Detect which cell encompasses the target text, then output its [x, y] center coordinate. 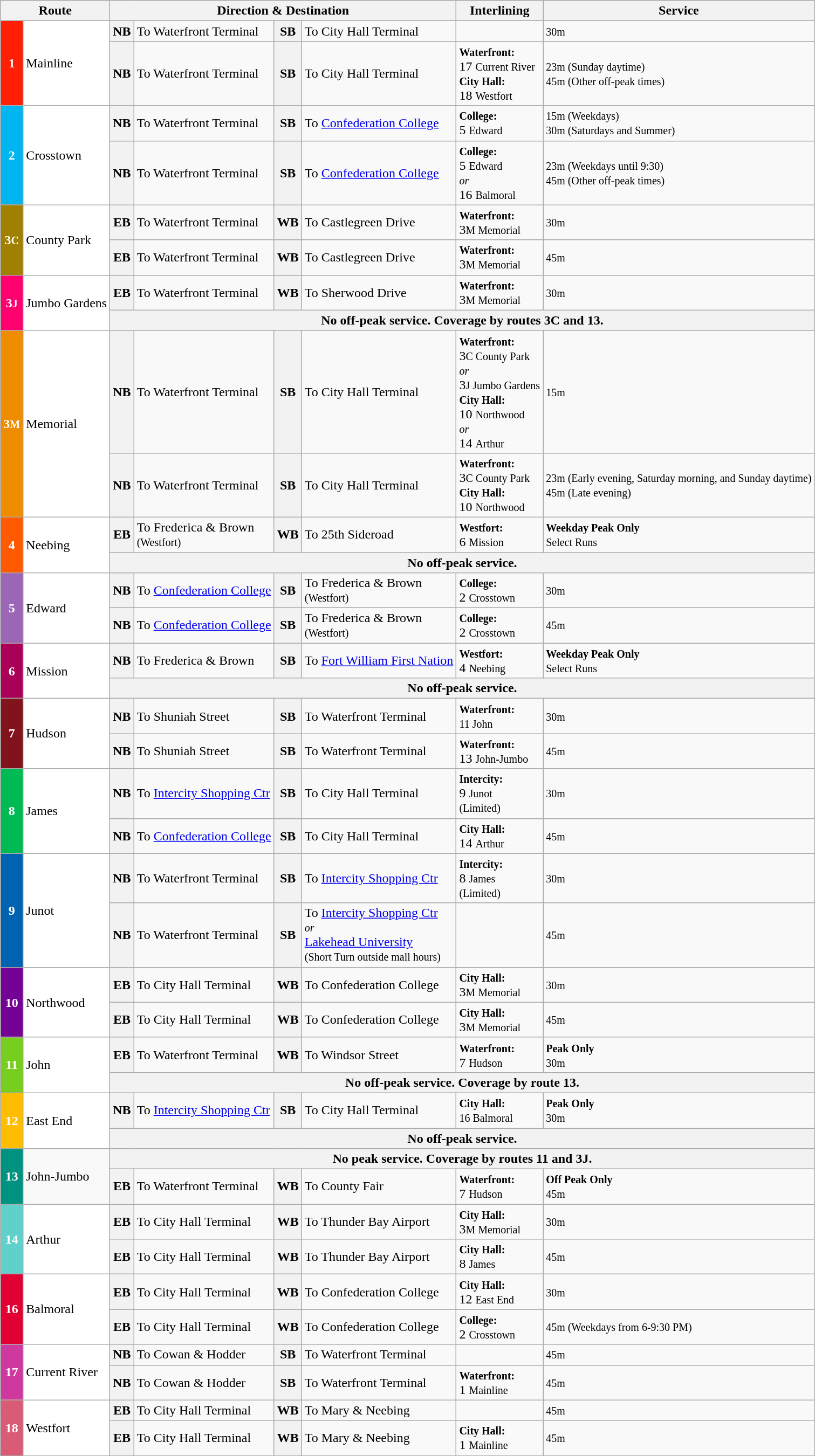
Current River [67, 1372]
1 [12, 64]
Arthur [67, 1239]
John [67, 1065]
3C [12, 240]
15m (Weekdays)30m (Saturdays and Summer) [679, 123]
No off-peak service. Coverage by route 13. [462, 1082]
Crosstown [67, 155]
Service [679, 11]
2 [12, 155]
City Hall:1 Mainline [499, 1438]
To Intercity Shopping CtrorLakehead University(Short Turn outside mall hours) [379, 935]
Northwood [67, 1002]
To Windsor Street [379, 1054]
No off-peak service. Coverage by routes 3C and 13. [462, 320]
Westfort [67, 1427]
To 25th Sideroad [379, 535]
Route [55, 11]
13 [12, 1176]
City Hall:16 Balmoral [499, 1110]
4 [12, 544]
17 [12, 1372]
City Hall:12 East End [499, 1292]
23m (Early evening, Saturday morning, and Sunday daytime)45m (Late evening) [679, 485]
Neebing [67, 544]
Mission [67, 671]
Jumbo Gardens [67, 303]
7 [12, 734]
Waterfront:17 Current RiverCity Hall:18 Westfort [499, 73]
Direction & Destination [283, 11]
City Hall:8 James [499, 1257]
18 [12, 1427]
City Hall:14 Arthur [499, 836]
10 [12, 1002]
To County Fair [379, 1187]
James [67, 811]
5 [12, 608]
Mainline [67, 64]
Interlining [499, 11]
14 [12, 1239]
Intercity:8 James(Limited) [499, 878]
Waterfront:1 Mainline [499, 1382]
Waterfront:11 John [499, 716]
6 [12, 671]
23m (Sunday daytime)45m (Other off-peak times) [679, 73]
County Park [67, 240]
To Frederica & Brown [204, 661]
Waterfront:13 John-Jumbo [499, 751]
Waterfront:3C County Parkor3J Jumbo GardensCity Hall:10 Northwoodor14 Arthur [499, 391]
To Fort William First Nation [379, 661]
College:5 Edwardor16 Balmoral [499, 172]
To Sherwood Drive [379, 292]
12 [12, 1120]
3J [12, 303]
15m [679, 391]
Hudson [67, 734]
45m (Weekdays from 6-9:30 PM) [679, 1327]
23m (Weekdays until 9:30)45m (Other off-peak times) [679, 172]
8 [12, 811]
Junot [67, 910]
Balmoral [67, 1309]
11 [12, 1065]
Westfort:6 Mission [499, 535]
9 [12, 910]
Memorial [67, 424]
No peak service. Coverage by routes 11 and 3J. [462, 1159]
Edward [67, 608]
Waterfront:3C County ParkCity Hall:10 Northwood [499, 485]
East End [67, 1120]
John-Jumbo [67, 1176]
16 [12, 1309]
Westfort:4 Neebing [499, 661]
Off Peak Only45m [679, 1187]
Intercity:9 Junot(Limited) [499, 793]
College:5 Edward [499, 123]
3M [12, 424]
